Provide the (X, Y) coordinate of the cell's center where the given text is located.  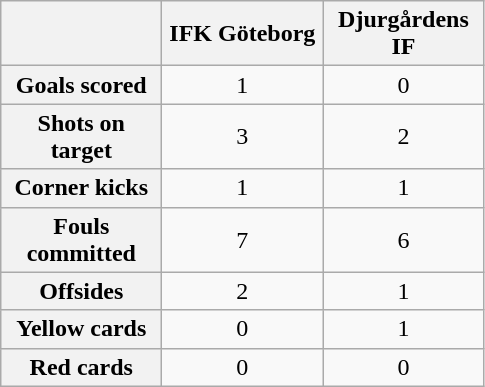
Offsides (82, 291)
Djurgårdens IF (404, 34)
6 (404, 240)
7 (242, 240)
Fouls committed (82, 240)
3 (242, 136)
Goals scored (82, 85)
Shots on target (82, 136)
Red cards (82, 367)
Corner kicks (82, 188)
Yellow cards (82, 329)
IFK Göteborg (242, 34)
